Provide the [x, y] coordinate of the cell's center where the given text is located.  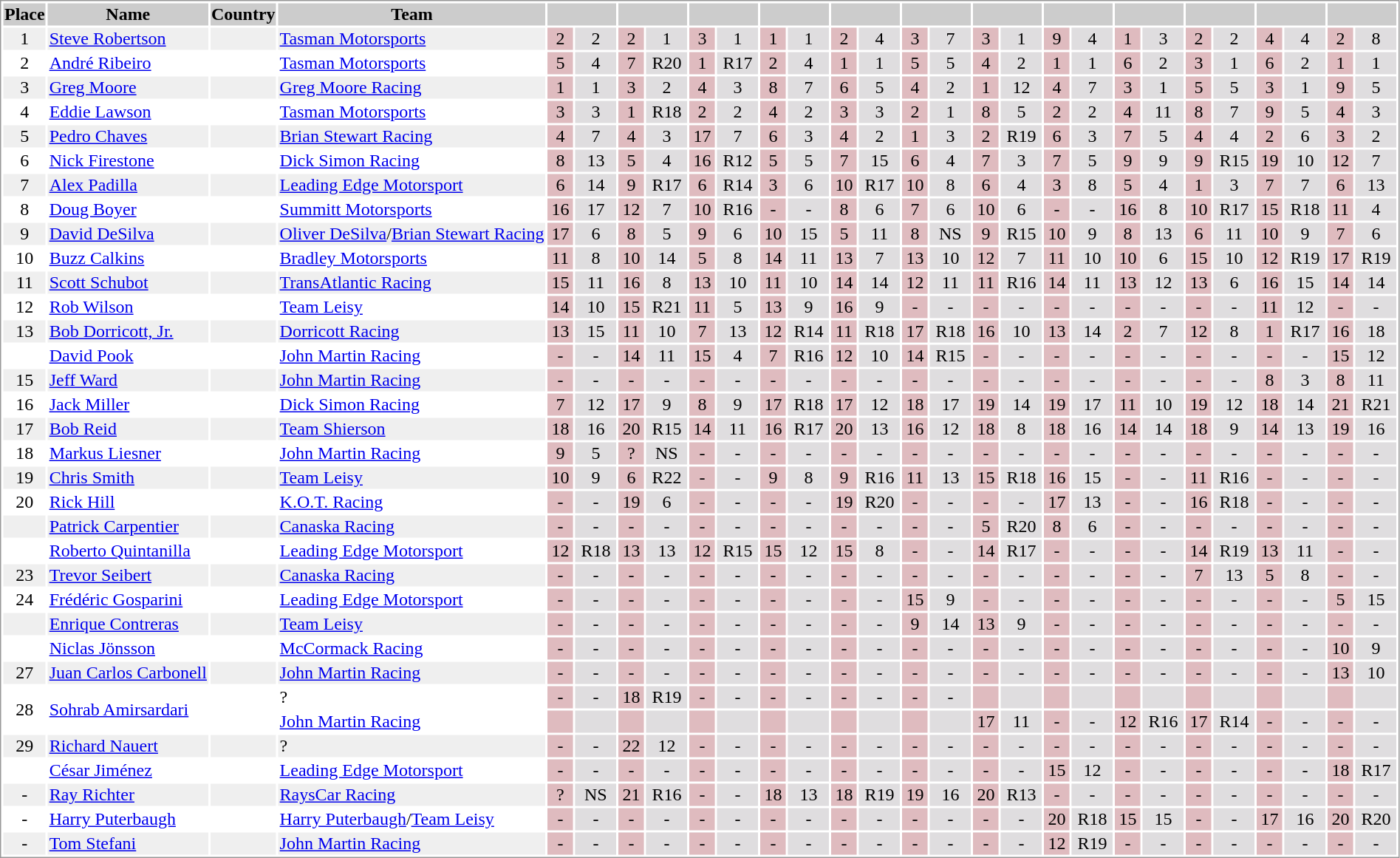
R22 [666, 478]
Enrique Contreras [128, 624]
McCormack Racing [412, 648]
Country [243, 14]
Greg Moore Racing [412, 88]
David Pook [128, 355]
Buzz Calkins [128, 258]
André Ribeiro [128, 63]
Ray Richter [128, 794]
Name [128, 14]
Nick Firestone [128, 160]
Patrick Carpentier [128, 527]
Bob Dorricott, Jr. [128, 332]
Greg Moore [128, 88]
Pedro Chaves [128, 137]
R13 [1021, 794]
R12 [737, 160]
Markus Liesner [128, 453]
Trevor Seibert [128, 576]
23 [24, 576]
Richard Nauert [128, 746]
César Jiménez [128, 771]
Dorricott Racing [412, 332]
Scott Schubot [128, 283]
Harry Puterbaugh [128, 820]
K.O.T. Racing [412, 502]
TransAtlantic Racing [412, 283]
Brian Stewart Racing [412, 137]
24 [24, 599]
Roberto Quintanilla [128, 551]
Tom Stefani [128, 843]
Doug Boyer [128, 209]
Rick Hill [128, 502]
Bradley Motorsports [412, 258]
Oliver DeSilva/Brian Stewart Racing [412, 234]
Rob Wilson [128, 307]
Place [24, 14]
Harry Puterbaugh/Team Leisy [412, 820]
Bob Reid [128, 429]
Sohrab Amirsardari [128, 709]
22 [631, 746]
Frédéric Gosparini [128, 599]
RaysCar Racing [412, 794]
Chris Smith [128, 478]
29 [24, 746]
Jeff Ward [128, 381]
28 [24, 709]
Team [412, 14]
Juan Carlos Carbonell [128, 673]
Alex Padilla [128, 185]
Summitt Motorsports [412, 209]
27 [24, 673]
Team Shierson [412, 429]
David DeSilva [128, 234]
Eddie Lawson [128, 112]
Niclas Jönsson [128, 648]
Steve Robertson [128, 39]
Jack Miller [128, 404]
